Identify which cell holds the provided text, then report its (x, y) central coordinate. 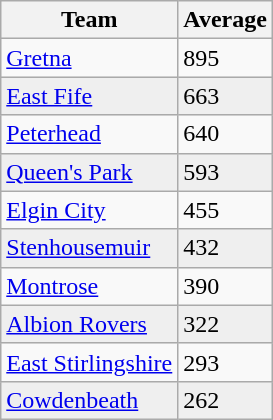
640 (226, 134)
262 (226, 400)
593 (226, 172)
Gretna (90, 58)
Queen's Park (90, 172)
East Stirlingshire (90, 362)
432 (226, 248)
Team (90, 20)
Elgin City (90, 210)
Cowdenbeath (90, 400)
455 (226, 210)
Peterhead (90, 134)
322 (226, 324)
Stenhousemuir (90, 248)
390 (226, 286)
Average (226, 20)
663 (226, 96)
East Fife (90, 96)
895 (226, 58)
293 (226, 362)
Montrose (90, 286)
Albion Rovers (90, 324)
